Determine the [x, y] coordinate at the center of the cell enclosing the given text.  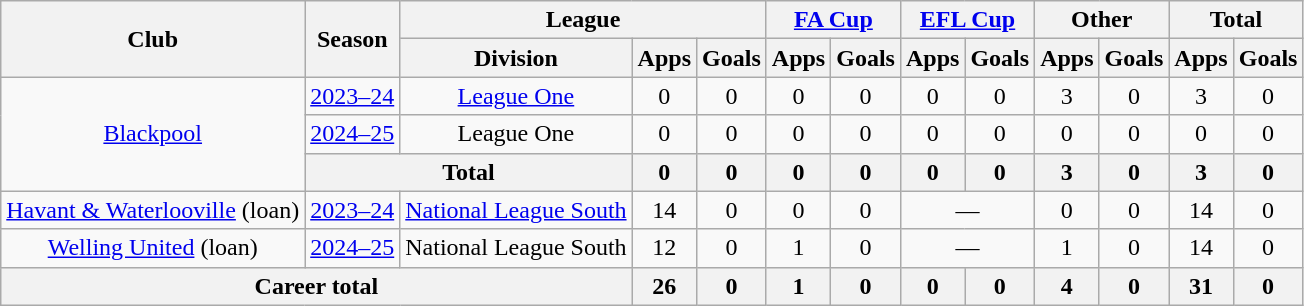
Division [516, 58]
12 [664, 248]
Welling United (loan) [153, 248]
EFL Cup [967, 20]
4 [1067, 286]
FA Cup [833, 20]
26 [664, 286]
Season [352, 39]
Other [1102, 20]
Club [153, 39]
Havant & Waterlooville (loan) [153, 210]
League [584, 20]
Career total [316, 286]
Blackpool [153, 134]
31 [1201, 286]
